Capture the cell that displays the provided text and extract its [X, Y] central coordinate. 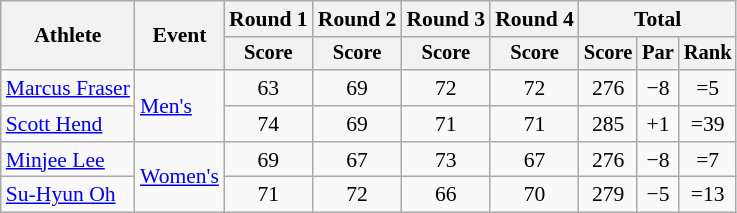
Par [658, 54]
=5 [708, 88]
Rank [708, 54]
73 [446, 160]
74 [268, 124]
Round 2 [358, 19]
Round 1 [268, 19]
+1 [658, 124]
Marcus Fraser [68, 88]
Athlete [68, 36]
Minjee Lee [68, 160]
70 [534, 195]
=13 [708, 195]
=7 [708, 160]
63 [268, 88]
Event [180, 36]
=39 [708, 124]
−5 [658, 195]
Su-Hyun Oh [68, 195]
Scott Hend [68, 124]
Round 4 [534, 19]
Men's [180, 106]
285 [608, 124]
Round 3 [446, 19]
66 [446, 195]
279 [608, 195]
Women's [180, 178]
Total [658, 19]
